Locate the cell with the specified text and output its [X, Y] center coordinate. 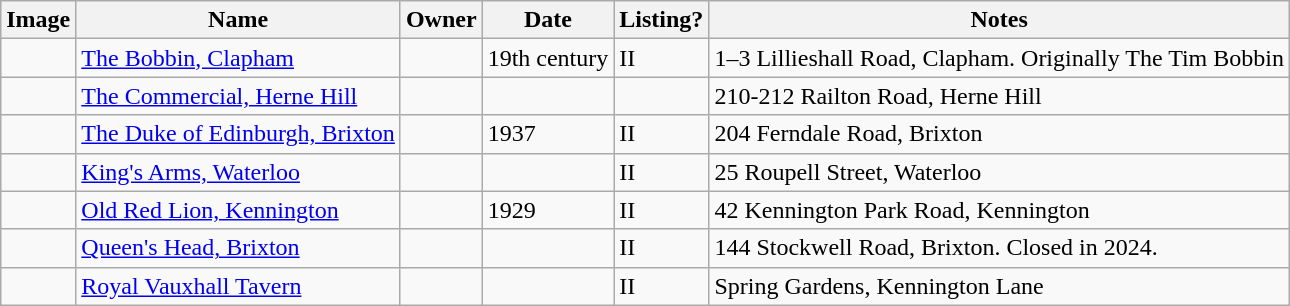
Name [238, 20]
204 Ferndale Road, Brixton [1000, 134]
King's Arms, Waterloo [238, 172]
1–3 Lillieshall Road, Clapham. Originally The Tim Bobbin [1000, 58]
Queen's Head, Brixton [238, 248]
The Bobbin, Clapham [238, 58]
42 Kennington Park Road, Kennington [1000, 210]
1929 [548, 210]
Owner [441, 20]
Image [38, 20]
19th century [548, 58]
The Commercial, Herne Hill [238, 96]
144 Stockwell Road, Brixton. Closed in 2024. [1000, 248]
Date [548, 20]
25 Roupell Street, Waterloo [1000, 172]
Spring Gardens, Kennington Lane [1000, 286]
Royal Vauxhall Tavern [238, 286]
Notes [1000, 20]
210-212 Railton Road, Herne Hill [1000, 96]
The Duke of Edinburgh, Brixton [238, 134]
Old Red Lion, Kennington [238, 210]
Listing? [662, 20]
1937 [548, 134]
